Capture the cell that displays the provided text and extract its [x, y] central coordinate. 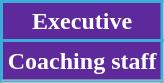
Coaching staff [82, 61]
Executive [82, 22]
